Capture the cell that displays the provided text and extract its (x, y) central coordinate. 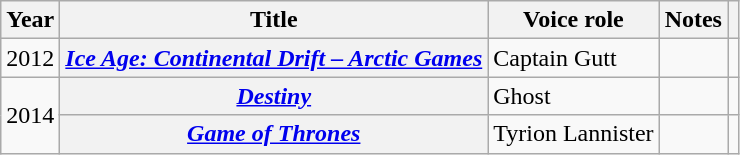
Tyrion Lannister (574, 134)
Title (274, 20)
2012 (30, 58)
Year (30, 20)
Destiny (274, 96)
Ice Age: Continental Drift – Arctic Games (274, 58)
Voice role (574, 20)
Game of Thrones (274, 134)
Ghost (574, 96)
Notes (693, 20)
Captain Gutt (574, 58)
2014 (30, 115)
